Identify which cell holds the provided text, then report its (X, Y) central coordinate. 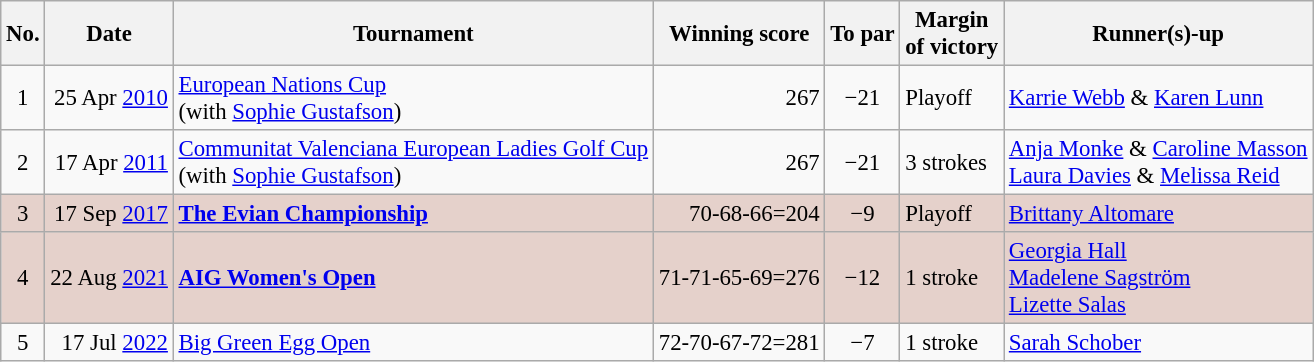
3 (23, 214)
Brittany Altomare (1158, 214)
22 Aug 2021 (109, 278)
Sarah Schober (1158, 343)
Marginof victory (952, 34)
Anja Monke & Caroline Masson Laura Davies & Melissa Reid (1158, 162)
17 Jul 2022 (109, 343)
4 (23, 278)
−7 (862, 343)
The Evian Championship (413, 214)
Runner(s)-up (1158, 34)
Winning score (739, 34)
−9 (862, 214)
−12 (862, 278)
17 Sep 2017 (109, 214)
European Nations Cup(with Sophie Gustafson) (413, 98)
2 (23, 162)
5 (23, 343)
25 Apr 2010 (109, 98)
17 Apr 2011 (109, 162)
Date (109, 34)
Big Green Egg Open (413, 343)
No. (23, 34)
AIG Women's Open (413, 278)
Communitat Valenciana European Ladies Golf Cup(with Sophie Gustafson) (413, 162)
1 (23, 98)
Tournament (413, 34)
71-71-65-69=276 (739, 278)
Georgia Hall Madelene Sagström Lizette Salas (1158, 278)
72-70-67-72=281 (739, 343)
To par (862, 34)
70-68-66=204 (739, 214)
Karrie Webb & Karen Lunn (1158, 98)
3 strokes (952, 162)
